Provide the [x, y] coordinate of the cell's center where the given text is located.  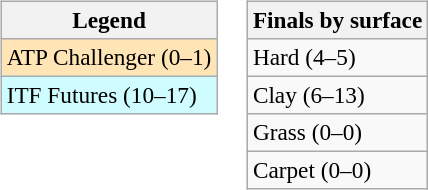
ATP Challenger (0–1) [108, 57]
Grass (0–0) [337, 133]
Legend [108, 20]
Finals by surface [337, 20]
Clay (6–13) [337, 95]
Hard (4–5) [337, 57]
ITF Futures (10–17) [108, 95]
Carpet (0–0) [337, 171]
